Return the (x, y) coordinate for the center point of the cell that contains the specified text.  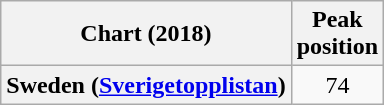
Peakposition (337, 34)
Chart (2018) (146, 34)
74 (337, 85)
Sweden (Sverigetopplistan) (146, 85)
